Return [X, Y] of the center of cell containing provided text 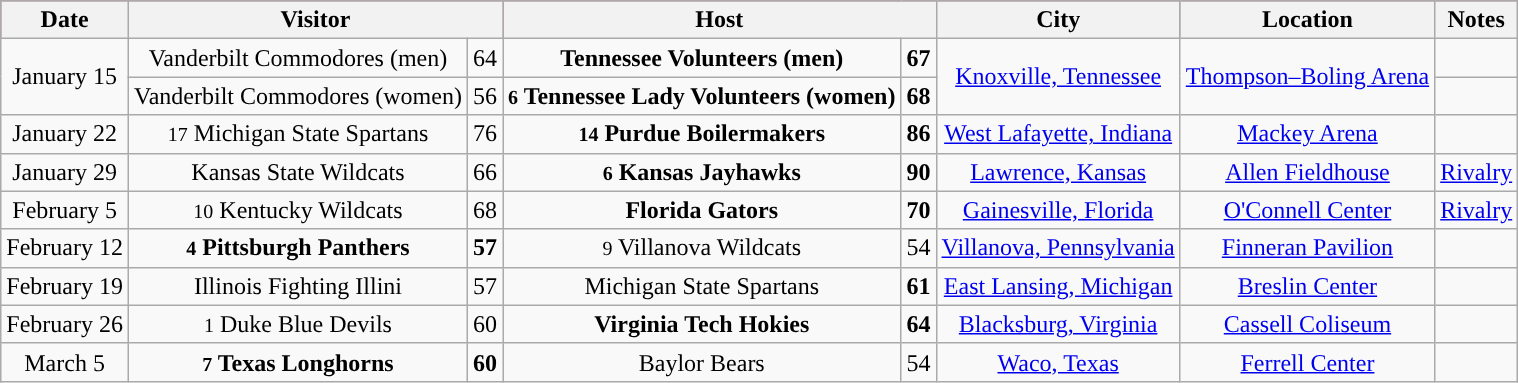
56 [484, 96]
February 12 [65, 248]
Illinois Fighting Illini [298, 286]
Virginia Tech Hokies [702, 324]
Waco, Texas [1058, 362]
January 15 [65, 77]
Thompson–Boling Arena [1307, 77]
90 [918, 172]
Gainesville, Florida [1058, 210]
Villanova, Pennsylvania [1058, 248]
February 19 [65, 286]
17 Michigan State Spartans [298, 134]
6 Kansas Jayhawks [702, 172]
Notes [1476, 20]
14 Purdue Boilermakers [702, 134]
6 Tennessee Lady Volunteers (women) [702, 96]
February 5 [65, 210]
O'Connell Center [1307, 210]
Lawrence, Kansas [1058, 172]
Visitor [315, 20]
Michigan State Spartans [702, 286]
January 29 [65, 172]
66 [484, 172]
West Lafayette, Indiana [1058, 134]
Mackey Arena [1307, 134]
4 Pittsburgh Panthers [298, 248]
10 Kentucky Wildcats [298, 210]
City [1058, 20]
Location [1307, 20]
Blacksburg, Virginia [1058, 324]
Vanderbilt Commodores (men) [298, 58]
Breslin Center [1307, 286]
East Lansing, Michigan [1058, 286]
76 [484, 134]
Host [720, 20]
Knoxville, Tennessee [1058, 77]
February 26 [65, 324]
Cassell Coliseum [1307, 324]
7 Texas Longhorns [298, 362]
61 [918, 286]
67 [918, 58]
January 22 [65, 134]
Baylor Bears [702, 362]
86 [918, 134]
70 [918, 210]
Date [65, 20]
Finneran Pavilion [1307, 248]
1 Duke Blue Devils [298, 324]
Florida Gators [702, 210]
March 5 [65, 362]
Kansas State Wildcats [298, 172]
Tennessee Volunteers (men) [702, 58]
9 Villanova Wildcats [702, 248]
Vanderbilt Commodores (women) [298, 96]
Allen Fieldhouse [1307, 172]
Ferrell Center [1307, 362]
